Return (x, y) of the center of cell containing provided text 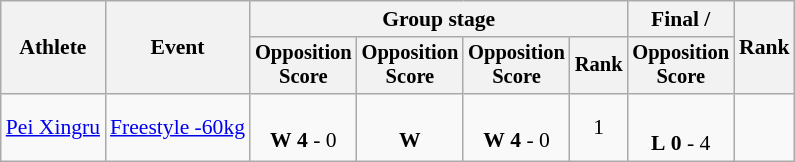
Athlete (53, 48)
Event (178, 48)
Final / (680, 19)
1 (599, 128)
W (410, 128)
L 0 - 4 (680, 128)
Freestyle -60kg (178, 128)
Pei Xingru (53, 128)
Group stage (438, 19)
